Search for the cell housing the specified text and yield its (x, y) center coordinate. 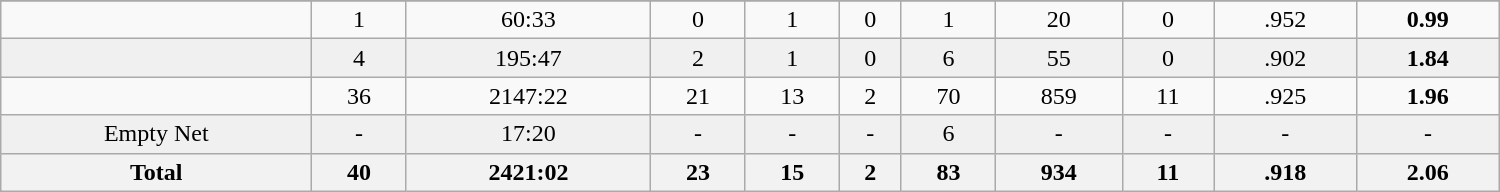
4 (359, 58)
36 (359, 96)
Empty Net (156, 134)
859 (1059, 96)
70 (948, 96)
195:47 (528, 58)
.952 (1286, 20)
.918 (1286, 172)
23 (698, 172)
83 (948, 172)
.902 (1286, 58)
2.06 (1428, 172)
21 (698, 96)
15 (792, 172)
60:33 (528, 20)
17:20 (528, 134)
934 (1059, 172)
1.96 (1428, 96)
40 (359, 172)
.925 (1286, 96)
20 (1059, 20)
55 (1059, 58)
Total (156, 172)
0.99 (1428, 20)
2147:22 (528, 96)
1.84 (1428, 58)
13 (792, 96)
2421:02 (528, 172)
